Scan for the cell matching the given text and deliver its [X, Y] coordinate at center. 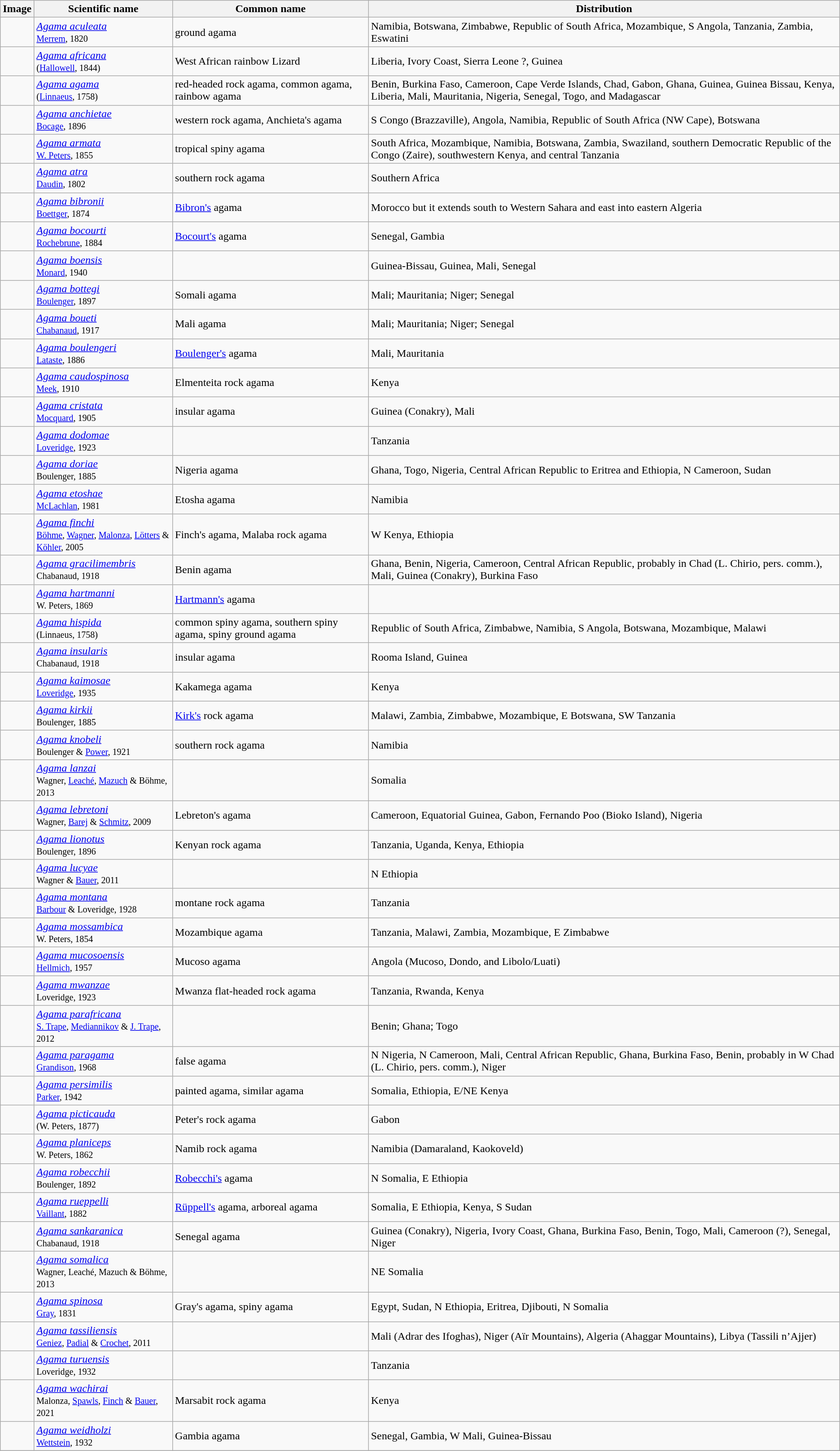
Common name [271, 9]
Agama boensis Monard, 1940 [103, 266]
Agama planiceps W. Peters, 1862 [103, 1149]
Agama atra Daudin, 1802 [103, 178]
Senegal, Gambia, W Mali, Guinea-Bissau [604, 1436]
Mali agama [271, 324]
Distribution [604, 9]
Agama hispida (Linnaeus, 1758) [103, 628]
Agama boueti Chabanaud, 1917 [103, 324]
N Ethiopia [604, 874]
Agama picticauda (W. Peters, 1877) [103, 1119]
Agama rueppelli Vaillant, 1882 [103, 1207]
Guinea (Conakry), Mali [604, 412]
Senegal agama [271, 1236]
Egypt, Sudan, N Ethiopia, Eritrea, Djibouti, N Somalia [604, 1307]
Agama weidholzi Wettstein, 1932 [103, 1436]
Rooma Island, Guinea [604, 657]
Guinea-Bissau, Guinea, Mali, Senegal [604, 266]
S Congo (Brazzaville), Angola, Namibia, Republic of South Africa (NW Cape), Botswana [604, 119]
Senegal, Gambia [604, 236]
Namibia (Damaraland, Kaokoveld) [604, 1149]
Agama mucosoensis Hellmich, 1957 [103, 961]
Kirk's rock agama [271, 715]
Bocourt's agama [271, 236]
Cameroon, Equatorial Guinea, Gabon, Fernando Poo (Bioko Island), Nigeria [604, 815]
Benin agama [271, 570]
Agama sankaranica Chabanaud, 1918 [103, 1236]
N Somalia, E Ethiopia [604, 1178]
Agama insularis Chabanaud, 1918 [103, 657]
Kenyan rock agama [271, 845]
false agama [271, 1061]
Agama finchi Böhme, Wagner, Malonza, Lötters & Köhler, 2005 [103, 535]
Somalia, Ethiopia, E/NE Kenya [604, 1091]
Tanzania, Uganda, Kenya, Ethiopia [604, 845]
Agama spinosa Gray, 1831 [103, 1307]
Etosha agama [271, 499]
Malawi, Zambia, Zimbabwe, Mozambique, E Botswana, SW Tanzania [604, 715]
western rock agama, Anchieta's agama [271, 119]
Rüppell's agama, arboreal agama [271, 1207]
Tanzania, Malawi, Zambia, Mozambique, E Zimbabwe [604, 933]
Guinea (Conakry), Nigeria, Ivory Coast, Ghana, Burkina Faso, Benin, Togo, Mali, Cameroon (?), Senegal, Niger [604, 1236]
Ghana, Benin, Nigeria, Cameroon, Central African Republic, probably in Chad (L. Chirio, pers. comm.), Mali, Guinea (Conakry), Burkina Faso [604, 570]
Agama kirkii Boulenger, 1885 [103, 715]
Agama lanzai Wagner, Leaché, Mazuch & Böhme, 2013 [103, 780]
Agama africana (Hallowell, 1844) [103, 61]
Kakamega agama [271, 687]
Namib rock agama [271, 1149]
Agama gracilimembris Chabanaud, 1918 [103, 570]
Agama somalica Wagner, Leaché, Mazuch & Böhme, 2013 [103, 1271]
Agama mwanzae Loveridge, 1923 [103, 991]
Boulenger's agama [271, 353]
West African rainbow Lizard [271, 61]
Angola (Mucoso, Dondo, and Libolo/Luati) [604, 961]
Agama armata W. Peters, 1855 [103, 149]
Agama bottegi Boulenger, 1897 [103, 294]
Marsabit rock agama [271, 1401]
montane rock agama [271, 903]
W Kenya, Ethiopia [604, 535]
Agama paragama Grandison, 1968 [103, 1061]
Agama hartmanni W. Peters, 1869 [103, 599]
Mucoso agama [271, 961]
Robecchi's agama [271, 1178]
Benin; Ghana; Togo [604, 1026]
Somalia, E Ethiopia, Kenya, S Sudan [604, 1207]
Agama lionotus Boulenger, 1896 [103, 845]
Agama etoshae McLachlan, 1981 [103, 499]
Agama knobeli Boulenger & Power, 1921 [103, 745]
Agama bocourti Rochebrune, 1884 [103, 236]
Mozambique agama [271, 933]
Mali (Adrar des Ifoghas), Niger (Aïr Mountains), Algeria (Ahaggar Mountains), Libya (Tassili n’Ajjer) [604, 1336]
Agama lucyae Wagner & Bauer, 2011 [103, 874]
Namibia, Botswana, Zimbabwe, Republic of South Africa, Mozambique, S Angola, Tanzania, Zambia, Eswatini [604, 32]
Somali agama [271, 294]
Bibron's agama [271, 207]
NE Somalia [604, 1271]
Liberia, Ivory Coast, Sierra Leone ?, Guinea [604, 61]
Tanzania, Rwanda, Kenya [604, 991]
Gray's agama, spiny agama [271, 1307]
Gabon [604, 1119]
Mwanza flat-headed rock agama [271, 991]
Agama boulengeri Lataste, 1886 [103, 353]
Agama anchietae Bocage, 1896 [103, 119]
Morocco but it extends south to Western Sahara and east into eastern Algeria [604, 207]
N Nigeria, N Cameroon, Mali, Central African Republic, Ghana, Burkina Faso, Benin, probably in W Chad (L. Chirio, pers. comm.), Niger [604, 1061]
Mali, Mauritania [604, 353]
Ghana, Togo, Nigeria, Central African Republic to Eritrea and Ethiopia, N Cameroon, Sudan [604, 470]
Republic of South Africa, Zimbabwe, Namibia, S Angola, Botswana, Mozambique, Malawi [604, 628]
Gambia agama [271, 1436]
Agama doriae Boulenger, 1885 [103, 470]
Agama mossambica W. Peters, 1854 [103, 933]
tropical spiny agama [271, 149]
Agama bibronii Boettger, 1874 [103, 207]
Agama wachirai Malonza, Spawls, Finch & Bauer, 2021 [103, 1401]
Agama cristata Mocquard, 1905 [103, 412]
ground agama [271, 32]
Agama aculeata Merrem, 1820 [103, 32]
red-headed rock agama, common agama, rainbow agama [271, 91]
Hartmann's agama [271, 599]
Peter's rock agama [271, 1119]
Image [17, 9]
Somalia [604, 780]
Agama turuensis Loveridge, 1932 [103, 1365]
Agama caudospinosa Meek, 1910 [103, 382]
Nigeria agama [271, 470]
Agama parafricana S. Trape, Mediannikov & J. Trape, 2012 [103, 1026]
Agama lebretoni Wagner, Barej & Schmitz, 2009 [103, 815]
Agama tassiliensis Geniez, Padial & Crochet, 2011 [103, 1336]
Agama agama (Linnaeus, 1758) [103, 91]
Elmenteita rock agama [271, 382]
Agama montana Barbour & Loveridge, 1928 [103, 903]
Finch's agama, Malaba rock agama [271, 535]
Lebreton's agama [271, 815]
Agama persimilis Parker, 1942 [103, 1091]
painted agama, similar agama [271, 1091]
common spiny agama, southern spiny agama, spiny ground agama [271, 628]
Southern Africa [604, 178]
Agama kaimosae Loveridge, 1935 [103, 687]
Agama robecchii Boulenger, 1892 [103, 1178]
Agama dodomae Loveridge, 1923 [103, 441]
Scientific name [103, 9]
